Detect which cell encompasses the target text, then output its [X, Y] center coordinate. 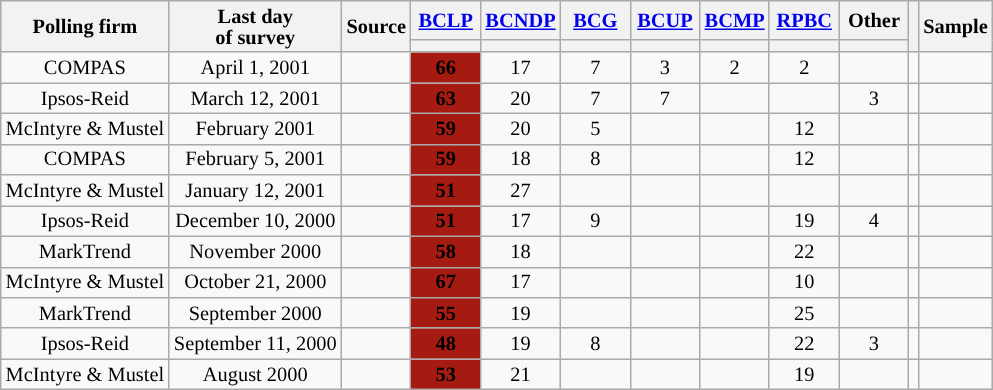
27 [521, 190]
December 10, 2000 [256, 220]
48 [446, 344]
Polling firm [85, 26]
Last day of survey [256, 26]
January 12, 2001 [256, 190]
September 2000 [256, 312]
BCG [595, 20]
10 [804, 282]
April 1, 2001 [256, 68]
55 [446, 312]
March 12, 2001 [256, 98]
63 [446, 98]
BCNDP [521, 20]
October 21, 2000 [256, 282]
66 [446, 68]
67 [446, 282]
November 2000 [256, 252]
53 [446, 374]
February 2001 [256, 128]
Source [376, 26]
RPBC [804, 20]
BCMP [735, 20]
August 2000 [256, 374]
Sample [955, 26]
5 [595, 128]
February 5, 2001 [256, 160]
25 [804, 312]
21 [521, 374]
Other [874, 20]
BCLP [446, 20]
September 11, 2000 [256, 344]
9 [595, 220]
4 [874, 220]
58 [446, 252]
BCUP [665, 20]
